Return the [X, Y] coordinate for the center point of the cell that contains the specified text.  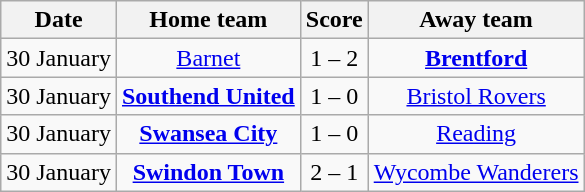
Date [59, 20]
Bristol Rovers [476, 96]
Away team [476, 20]
Swindon Town [208, 172]
1 – 2 [334, 58]
2 – 1 [334, 172]
Wycombe Wanderers [476, 172]
Southend United [208, 96]
Swansea City [208, 134]
Score [334, 20]
Home team [208, 20]
Barnet [208, 58]
Brentford [476, 58]
Reading [476, 134]
